Identify which cell holds the provided text, then report its [X, Y] central coordinate. 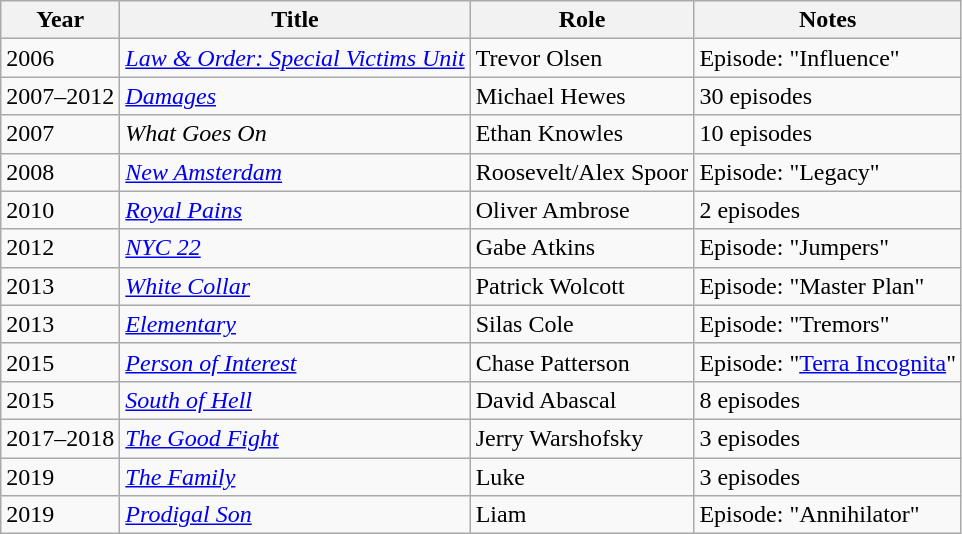
2007–2012 [60, 96]
Law & Order: Special Victims Unit [295, 58]
Prodigal Son [295, 515]
Elementary [295, 324]
Royal Pains [295, 210]
2 episodes [828, 210]
NYC 22 [295, 248]
Roosevelt/Alex Spoor [582, 172]
8 episodes [828, 400]
Episode: "Jumpers" [828, 248]
2006 [60, 58]
Patrick Wolcott [582, 286]
Notes [828, 20]
David Abascal [582, 400]
Silas Cole [582, 324]
Episode: "Legacy" [828, 172]
2012 [60, 248]
Person of Interest [295, 362]
Episode: "Influence" [828, 58]
What Goes On [295, 134]
30 episodes [828, 96]
Jerry Warshofsky [582, 438]
Chase Patterson [582, 362]
Damages [295, 96]
New Amsterdam [295, 172]
2017–2018 [60, 438]
Ethan Knowles [582, 134]
2008 [60, 172]
Episode: "Master Plan" [828, 286]
Luke [582, 477]
Michael Hewes [582, 96]
Role [582, 20]
10 episodes [828, 134]
South of Hell [295, 400]
2010 [60, 210]
Gabe Atkins [582, 248]
Episode: "Tremors" [828, 324]
The Good Fight [295, 438]
2007 [60, 134]
Episode: "Terra Incognita" [828, 362]
Liam [582, 515]
White Collar [295, 286]
The Family [295, 477]
Year [60, 20]
Oliver Ambrose [582, 210]
Trevor Olsen [582, 58]
Title [295, 20]
Episode: "Annihilator" [828, 515]
